Scan for the cell matching the given text and deliver its [x, y] coordinate at center. 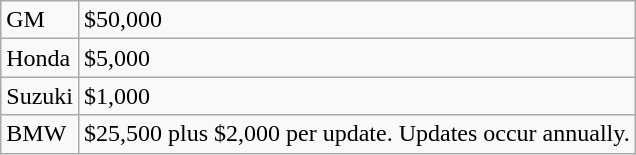
$50,000 [356, 20]
$5,000 [356, 58]
Suzuki [40, 96]
GM [40, 20]
Honda [40, 58]
BMW [40, 134]
$1,000 [356, 96]
$25,500 plus $2,000 per update. Updates occur annually. [356, 134]
